For the text-containing cell, return its midpoint in [x, y] coordinate format. 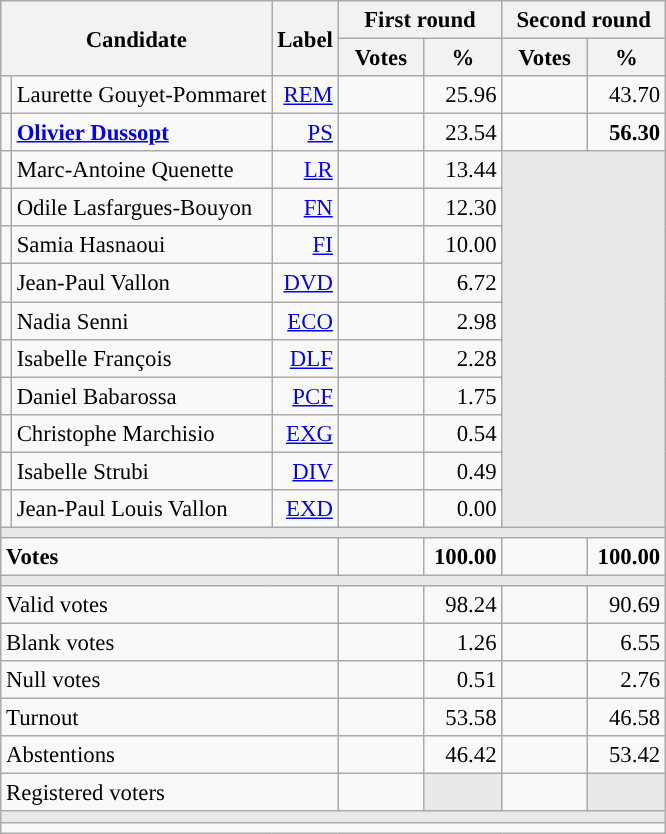
23.54 [463, 133]
First round [420, 20]
43.70 [626, 95]
Blank votes [170, 643]
2.28 [463, 358]
FI [305, 245]
Laurette Gouyet-Pommaret [141, 95]
2.76 [626, 680]
LR [305, 170]
FN [305, 208]
Odile Lasfargues-Bouyon [141, 208]
13.44 [463, 170]
53.58 [463, 718]
53.42 [626, 755]
1.75 [463, 396]
Isabelle François [141, 358]
Isabelle Strubi [141, 471]
46.42 [463, 755]
46.58 [626, 718]
90.69 [626, 605]
Nadia Senni [141, 321]
Daniel Babarossa [141, 396]
Samia Hasnaoui [141, 245]
56.30 [626, 133]
2.98 [463, 321]
0.51 [463, 680]
6.72 [463, 283]
Null votes [170, 680]
6.55 [626, 643]
25.96 [463, 95]
1.26 [463, 643]
PCF [305, 396]
Jean-Paul Louis Vallon [141, 509]
DLF [305, 358]
Olivier Dussopt [141, 133]
Turnout [170, 718]
EXG [305, 433]
Registered voters [170, 793]
Label [305, 38]
EXD [305, 509]
ECO [305, 321]
12.30 [463, 208]
Abstentions [170, 755]
Christophe Marchisio [141, 433]
DVD [305, 283]
DIV [305, 471]
Candidate [136, 38]
Second round [584, 20]
PS [305, 133]
0.54 [463, 433]
Marc-Antoine Quenette [141, 170]
REM [305, 95]
Valid votes [170, 605]
0.49 [463, 471]
98.24 [463, 605]
0.00 [463, 509]
10.00 [463, 245]
Jean-Paul Vallon [141, 283]
